From the cell containing the given text, extract its center point as [X, Y] coordinate. 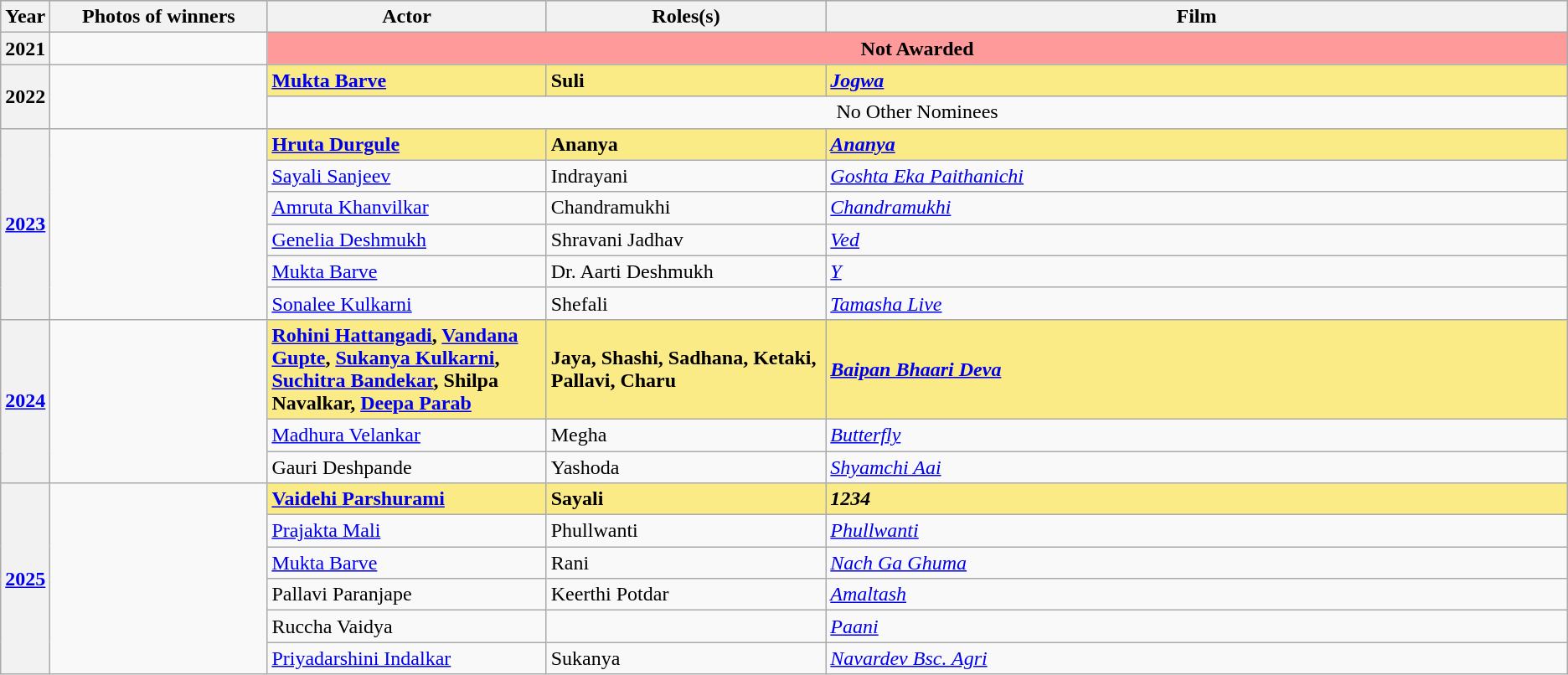
2025 [25, 579]
Year [25, 17]
Suli [686, 80]
Rohini Hattangadi, Vandana Gupte, Sukanya Kulkarni, Suchitra Bandekar, Shilpa Navalkar, Deepa Parab [407, 368]
Baipan Bhaari Deva [1196, 368]
Madhura Velankar [407, 435]
Keerthi Potdar [686, 595]
Indrayani [686, 176]
Shravani Jadhav [686, 240]
Amruta Khanvilkar [407, 208]
Jaya, Shashi, Sadhana, Ketaki, Pallavi, Charu [686, 368]
Hruta Durgule [407, 144]
Prajakta Mali [407, 531]
Ruccha Vaidya [407, 626]
Vaidehi Parshurami [407, 499]
2023 [25, 224]
No Other Nominees [917, 112]
2024 [25, 400]
Navardev Bsc. Agri [1196, 658]
Paani [1196, 626]
Rani [686, 563]
Tamasha Live [1196, 303]
Y [1196, 271]
Butterfly [1196, 435]
Not Awarded [917, 49]
Priyadarshini Indalkar [407, 658]
2021 [25, 49]
Gauri Deshpande [407, 466]
Actor [407, 17]
Shyamchi Aai [1196, 466]
Sayali [686, 499]
Shefali [686, 303]
Sayali Sanjeev [407, 176]
Goshta Eka Paithanichi [1196, 176]
Yashoda [686, 466]
Nach Ga Ghuma [1196, 563]
Sonalee Kulkarni [407, 303]
Film [1196, 17]
Photos of winners [159, 17]
Amaltash [1196, 595]
Dr. Aarti Deshmukh [686, 271]
Pallavi Paranjape [407, 595]
Genelia Deshmukh [407, 240]
Sukanya [686, 658]
Roles(s) [686, 17]
2022 [25, 96]
Megha [686, 435]
Ved [1196, 240]
1234 [1196, 499]
Jogwa [1196, 80]
